Return the (X, Y) coordinate for the center point of the cell that contains the specified text.  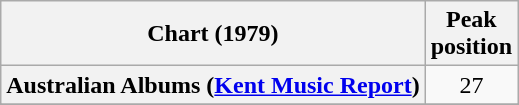
Peakposition (471, 34)
Australian Albums (Kent Music Report) (213, 85)
27 (471, 85)
Chart (1979) (213, 34)
